For the text-containing cell, return its midpoint in [X, Y] coordinate format. 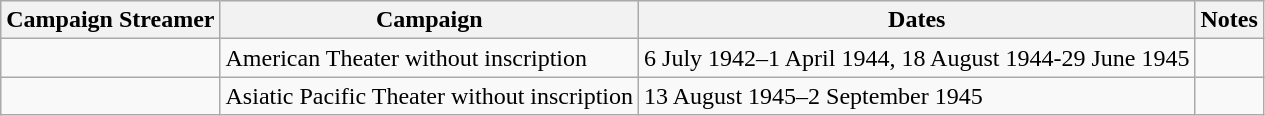
American Theater without inscription [430, 58]
13 August 1945–2 September 1945 [917, 96]
Dates [917, 20]
Notes [1229, 20]
6 July 1942–1 April 1944, 18 August 1944-29 June 1945 [917, 58]
Campaign Streamer [110, 20]
Asiatic Pacific Theater without inscription [430, 96]
Campaign [430, 20]
